Output the (x, y) coordinate of the center of the cell containing the given text.  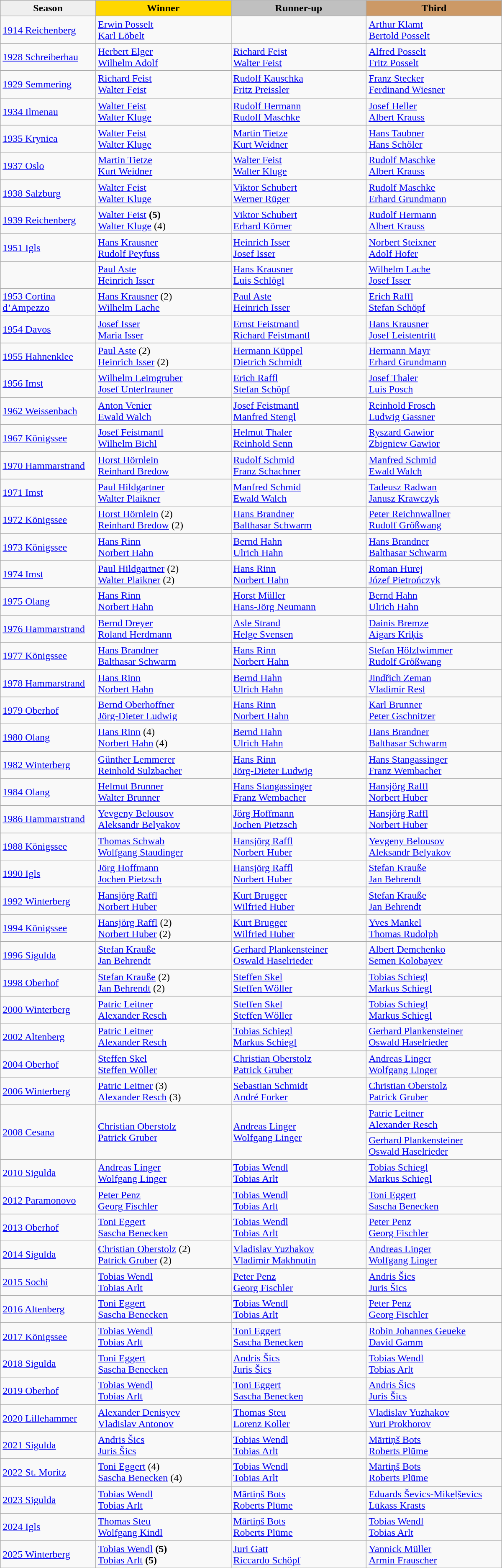
Karl BrunnerPeter Gschnitzer (434, 710)
1982 Winterberg (48, 765)
1984 Olang (48, 792)
1970 Hammarstrand (48, 465)
1977 Königssee (48, 656)
Bernd DreyerRoland Herdmann (163, 628)
Thomas SchwabWolfgang Staudinger (163, 847)
Rudolf MaschkeAlbert Krauss (434, 166)
2020 Lillehammer (48, 1418)
Anton VenierEwald Walch (163, 411)
2008 Cesana (48, 1132)
1967 Königssee (48, 438)
Helmut ThalerReinhold Senn (299, 438)
2006 Winterberg (48, 1091)
2014 Sigulda (48, 1255)
Stefan Krauße (2)Jan Behrendt (2) (163, 982)
Paul Aste (2)Heinrich Isser (2) (163, 356)
Winner (163, 8)
Hans RinnJörg-Dieter Ludwig (299, 765)
Reinhold FroschLudwig Gassner (434, 411)
Viktor SchubertWerner Rüger (299, 193)
Yannick MüllerArmin Frauscher (434, 1554)
Robin Johannes GeuekeDavid Gamm (434, 1336)
2002 Altenberg (48, 1037)
Vladislav YuzhakovYuri Prokhorov (434, 1418)
Peter ReichnwallnerRudolf Größwang (434, 520)
1972 Königssee (48, 520)
Herbert ElgerWilhelm Adolf (163, 57)
Hans TaubnerHans Schöler (434, 139)
Yves MankelThomas Rudolph (434, 928)
Erwin PosseltKarl Löbelt (163, 30)
Vladislav YuzhakovVladimir Makhnutin (299, 1255)
Wilhelm LeimgruberJosef Unterfrauner (163, 384)
Günther LemmererReinhold Sulzbacher (163, 765)
Helmut BrunnerWalter Brunner (163, 792)
1975 Olang (48, 602)
Albert DemchenkoSemen Kolobayev (434, 956)
2017 Königssee (48, 1336)
1988 Königssee (48, 847)
Rudolf HermannRudolf Maschke (299, 111)
2019 Oberhof (48, 1391)
1956 Imst (48, 384)
Christian Oberstolz (2)Patrick Gruber (2) (163, 1255)
2018 Sigulda (48, 1364)
1954 Davos (48, 329)
Hans KrausnerJosef Leistentritt (434, 329)
Arthur KlamtBertold Posselt (434, 30)
Josef ThalerLuis Posch (434, 384)
Stefan HölzlwimmerRudolf Größwang (434, 656)
Paul Hildgartner (2)Walter Plaikner (2) (163, 574)
Franz SteckerFerdinand Wiesner (434, 85)
1928 Schreiberhau (48, 57)
1976 Hammarstrand (48, 628)
Asle StrandHelge Svensen (299, 628)
Toni Eggert (4)Sascha Benecken (4) (163, 1473)
1996 Sigulda (48, 956)
Bernd OberhoffnerJörg-Dieter Ludwig (163, 710)
1953 Cortina d’Ampezzo (48, 302)
1939 Reichenberg (48, 220)
Rudolf HermannAlbert Krauss (434, 220)
2013 Oberhof (48, 1227)
Third (434, 8)
Paul HildgartnerWalter Plaikner (163, 493)
Viktor SchubertErhard Körner (299, 220)
Hans Rinn (4)Norbert Hahn (4) (163, 737)
2025 Winterberg (48, 1554)
2024 Igls (48, 1527)
Josef IsserMaria Isser (163, 329)
Ernst FeistmantlRichard Feistmantl (299, 329)
1934 Ilmenau (48, 111)
Roman HurejJózef Pietrończyk (434, 574)
Alexander DenisyevVladislav Antonov (163, 1418)
Wilhelm LacheJosef Isser (434, 274)
1973 Königssee (48, 547)
Eduards Ševics-MikeļševicsLūkass Krasts (434, 1499)
1935 Krynica (48, 139)
Walter Feist (5)Walter Kluge (4) (163, 220)
2010 Sigulda (48, 1173)
Horst MüllerHans-Jörg Neumann (299, 602)
2015 Sochi (48, 1282)
2022 St. Moritz (48, 1473)
Jindřich ZemanVladimír Resl (434, 683)
Dainis BremzeAigars Kriķis (434, 628)
Sebastian SchmidtAndré Forker (299, 1091)
Rudolf MaschkeErhard Grundmann (434, 193)
1980 Olang (48, 737)
2016 Altenberg (48, 1309)
Josef FeistmantlWilhelm Bichl (163, 438)
2021 Sigulda (48, 1445)
1938 Salzburg (48, 193)
Horst HörnleinReinhard Bredow (163, 465)
Runner-up (299, 8)
Rudolf KauschkaFritz Preissler (299, 85)
1937 Oslo (48, 166)
1971 Imst (48, 493)
1998 Oberhof (48, 982)
1978 Hammarstrand (48, 683)
Hans Krausner (2)Wilhelm Lache (163, 302)
2004 Oberhof (48, 1064)
Josef HellerAlbert Krauss (434, 111)
Rudolf SchmidFranz Schachner (299, 465)
Thomas SteuWolfgang Kindl (163, 1527)
1962 Weissenbach (48, 411)
Norbert SteixnerAdolf Hofer (434, 248)
2023 Sigulda (48, 1499)
Heinrich IsserJosef Isser (299, 248)
Hans KrausnerRudolf Peyfuss (163, 248)
2012 Paramonovo (48, 1200)
1990 Igls (48, 874)
Tadeusz RadwanJanusz Krawczyk (434, 493)
1974 Imst (48, 574)
Ryszard GawiorZbigniew Gawior (434, 438)
Alfred PosseltFritz Posselt (434, 57)
Horst Hörnlein (2)Reinhard Bredow (2) (163, 520)
Hans KrausnerLuis Schlögl (299, 274)
1979 Oberhof (48, 710)
Hansjörg Raffl (2)Norbert Huber (2) (163, 928)
1994 Königssee (48, 928)
Patric Leitner (3)Alexander Resch (3) (163, 1091)
1929 Semmering (48, 85)
1951 Igls (48, 248)
1914 Reichenberg (48, 30)
Tobias Wendl (5)Tobias Arlt (5) (163, 1554)
1986 Hammarstrand (48, 819)
Josef FeistmantlManfred Stengl (299, 411)
Thomas SteuLorenz Koller (299, 1418)
2000 Winterberg (48, 1010)
Juri GattRiccardo Schöpf (299, 1554)
Season (48, 8)
1955 Hahnenklee (48, 356)
Hermann MayrErhard Grundmann (434, 356)
Hermann KüppelDietrich Schmidt (299, 356)
1992 Winterberg (48, 901)
